Return (x, y) of the center of cell containing provided text 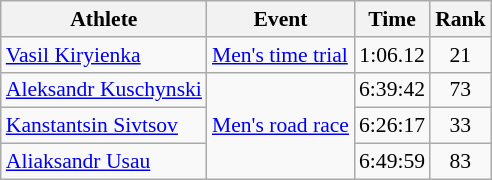
73 (460, 90)
6:39:42 (392, 90)
Event (280, 19)
6:26:17 (392, 126)
1:06.12 (392, 55)
Rank (460, 19)
Men's road race (280, 126)
Vasil Kiryienka (104, 55)
Time (392, 19)
6:49:59 (392, 162)
Aleksandr Kuschynski (104, 90)
Men's time trial (280, 55)
21 (460, 55)
Athlete (104, 19)
33 (460, 126)
83 (460, 162)
Kanstantsin Sivtsov (104, 126)
Aliaksandr Usau (104, 162)
